Locate the cell with the specified text and output its (x, y) center coordinate. 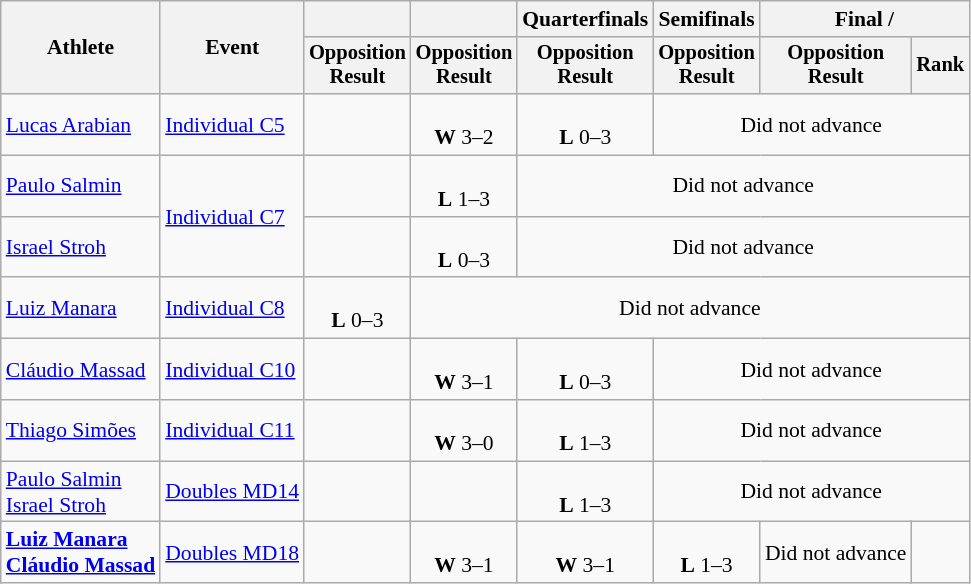
Individual C11 (232, 430)
Paulo SalminIsrael Stroh (80, 492)
Event (232, 48)
Israel Stroh (80, 248)
Individual C10 (232, 370)
Paulo Salmin (80, 186)
Individual C7 (232, 217)
Individual C5 (232, 124)
Thiago Simões (80, 430)
Athlete (80, 48)
Lucas Arabian (80, 124)
Luiz ManaraCláudio Massad (80, 552)
W 3–2 (464, 124)
Doubles MD14 (232, 492)
Quarterfinals (585, 19)
Doubles MD18 (232, 552)
Rank (940, 66)
Semifinals (706, 19)
W 3–0 (464, 430)
Cláudio Massad (80, 370)
Luiz Manara (80, 308)
Final / (864, 19)
Individual C8 (232, 308)
